Determine the [X, Y] coordinate at the center of the cell enclosing the given text.  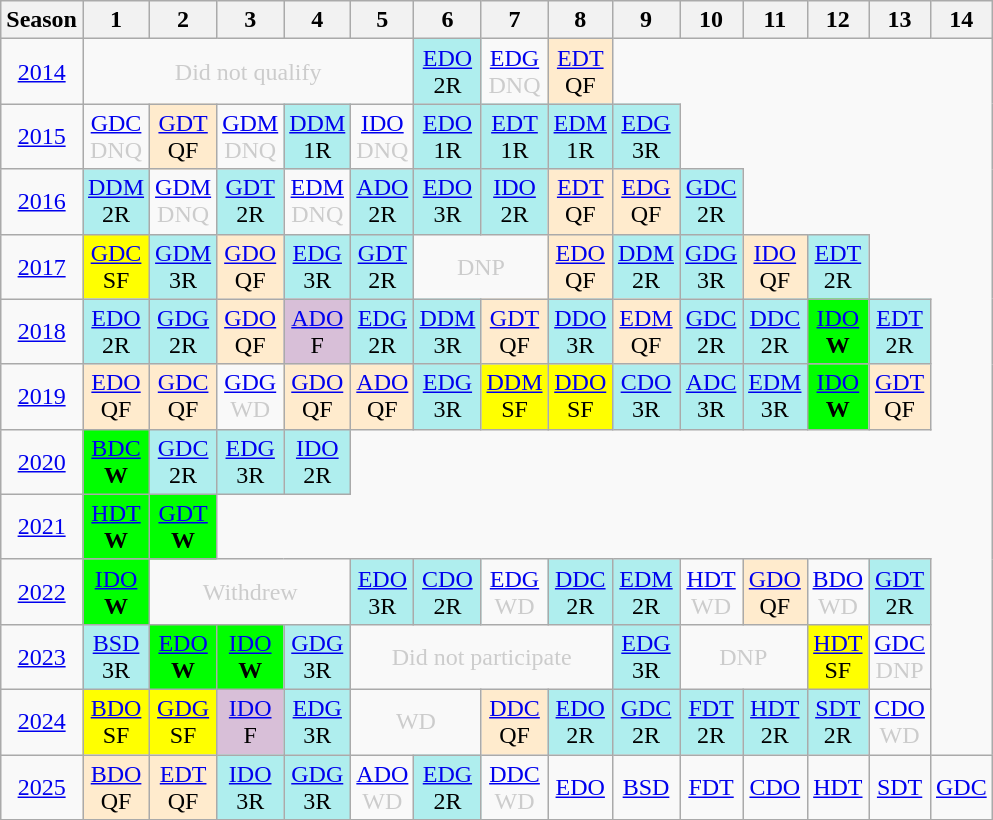
GDGSF [184, 722]
GDTW [184, 526]
12 [838, 20]
2021 [42, 526]
2016 [42, 202]
BSD3R [116, 656]
DDMSF [514, 396]
DDM3R [448, 332]
BDOSF [116, 722]
DDCWD [514, 786]
HDTW [116, 526]
EDM2R [646, 592]
2019 [42, 396]
2024 [42, 722]
GDCSF [116, 266]
EDGWD [514, 592]
6 [448, 20]
HDT [838, 786]
CDO [775, 786]
BDOWD [838, 592]
WD [416, 722]
DDCQF [514, 722]
2015 [42, 136]
ADOQF [382, 396]
13 [900, 20]
SDT2R [838, 722]
DDOSF [580, 396]
BSD [646, 786]
HDT2R [775, 722]
GDM3R [184, 266]
EDGQF [646, 202]
3 [250, 20]
EDMQF [646, 332]
IDOQF [775, 266]
EDO1R [448, 136]
ADOWD [382, 786]
EDO [580, 786]
11 [775, 20]
10 [712, 20]
FDT [712, 786]
Season [42, 20]
ADC3R [712, 396]
Withdrew [250, 592]
EDGDNQ [514, 72]
BDOQF [116, 786]
2023 [42, 656]
2022 [42, 592]
IDOF [250, 722]
ADOF [318, 332]
EDT1R [514, 136]
2014 [42, 72]
GDCDNP [900, 656]
2018 [42, 332]
HDTSF [838, 656]
EDOW [184, 656]
9 [646, 20]
DDM1R [318, 136]
DDO3R [580, 332]
GDG2R [184, 332]
SDT [900, 786]
IDO3R [250, 786]
CDOWD [900, 722]
CDO3R [646, 396]
BDCW [116, 462]
2017 [42, 266]
IDODNQ [382, 136]
4 [318, 20]
HDTWD [712, 592]
GDC [961, 786]
5 [382, 20]
EDM3R [775, 396]
2025 [42, 786]
EDMDNQ [318, 202]
Did not participate [482, 656]
8 [580, 20]
GDGWD [250, 396]
1 [116, 20]
2020 [42, 462]
7 [514, 20]
Did not qualify [248, 72]
ADO2R [382, 202]
2 [184, 20]
FDT2R [712, 722]
GDCQF [184, 396]
14 [961, 20]
CDO2R [448, 592]
GDCDNQ [116, 136]
EDM1R [580, 136]
